Return (x, y) of the center of cell containing provided text 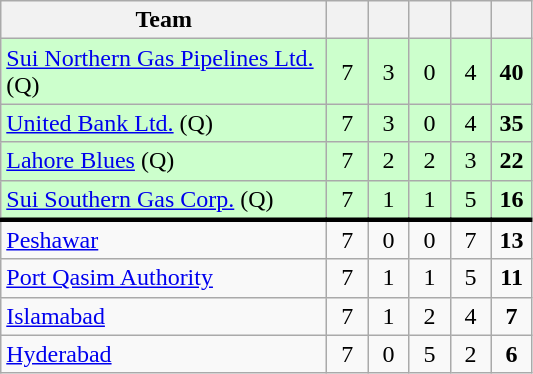
United Bank Ltd. (Q) (164, 123)
13 (512, 240)
35 (512, 123)
6 (512, 354)
Hyderabad (164, 354)
Port Qasim Authority (164, 278)
16 (512, 200)
40 (512, 72)
Islamabad (164, 316)
22 (512, 161)
Sui Southern Gas Corp. (Q) (164, 200)
Lahore Blues (Q) (164, 161)
Sui Northern Gas Pipelines Ltd. (Q) (164, 72)
Peshawar (164, 240)
Team (164, 20)
11 (512, 278)
